Provide the (x, y) coordinate of the cell's center where the given text is located.  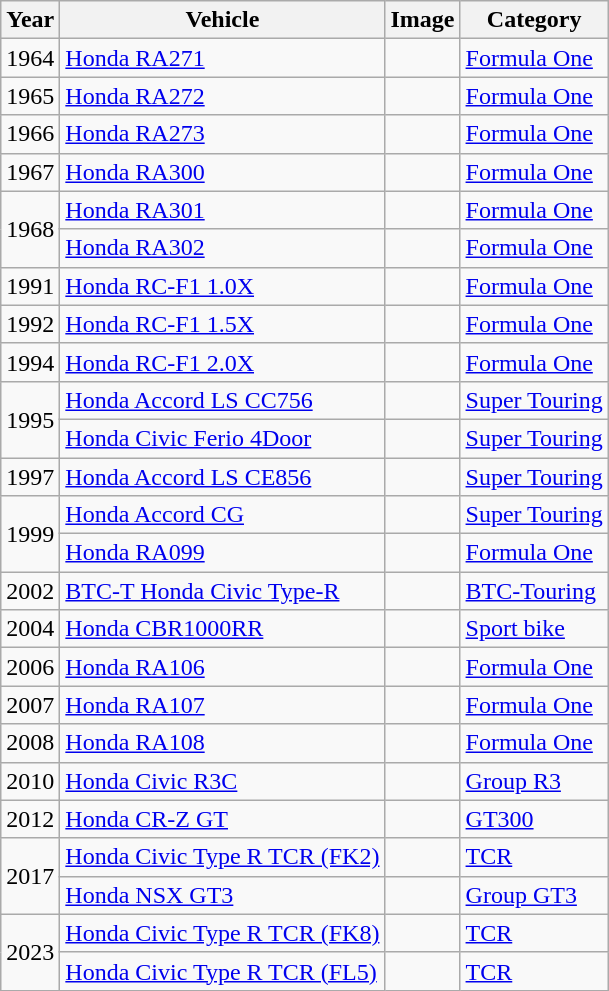
Honda RA302 (222, 248)
Honda Civic Type R TCR (FL5) (222, 971)
2007 (30, 705)
1991 (30, 286)
Image (422, 20)
Honda Civic Type R TCR (FK8) (222, 933)
1967 (30, 172)
Honda Civic Type R TCR (FK2) (222, 857)
Honda CR-Z GT (222, 819)
Vehicle (222, 20)
Honda CBR1000RR (222, 629)
Year (30, 20)
Sport bike (534, 629)
Honda RA106 (222, 667)
Honda RA271 (222, 58)
2002 (30, 591)
Honda RA099 (222, 553)
1994 (30, 362)
Honda RC-F1 2.0X (222, 362)
Honda RA272 (222, 96)
Honda Civic R3C (222, 781)
Honda Civic Ferio 4Door (222, 438)
2004 (30, 629)
Honda RA300 (222, 172)
Honda RC-F1 1.5X (222, 324)
2017 (30, 876)
GT300 (534, 819)
Group R3 (534, 781)
Category (534, 20)
Honda RA108 (222, 743)
Honda RA301 (222, 210)
BTC-T Honda Civic Type-R (222, 591)
Honda RA273 (222, 134)
1964 (30, 58)
Honda NSX GT3 (222, 895)
Honda RA107 (222, 705)
Honda Accord LS CE856 (222, 477)
1966 (30, 134)
1995 (30, 419)
BTC-Touring (534, 591)
Group GT3 (534, 895)
1965 (30, 96)
1992 (30, 324)
Honda Accord LS CC756 (222, 400)
2008 (30, 743)
1999 (30, 534)
Honda RC-F1 1.0X (222, 286)
2006 (30, 667)
2012 (30, 819)
1997 (30, 477)
Honda Accord CG (222, 515)
1968 (30, 229)
2010 (30, 781)
2023 (30, 952)
